Return [x, y] of the center of cell containing provided text 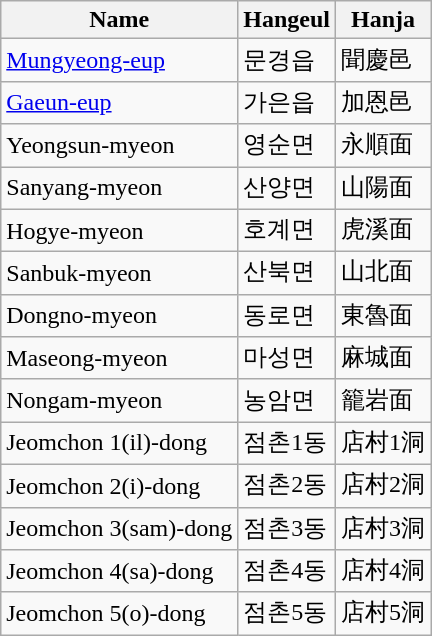
店村1洞 [384, 444]
점촌5동 [287, 614]
Jeomchon 3(sam)-dong [120, 528]
영순면 [287, 146]
문경읍 [287, 60]
虎溪面 [384, 230]
산양면 [287, 188]
Yeongsun-myeon [120, 146]
Hangeul [287, 20]
점촌1동 [287, 444]
마성면 [287, 358]
Jeomchon 5(o)-dong [120, 614]
山陽面 [384, 188]
籠岩面 [384, 400]
聞慶邑 [384, 60]
Jeomchon 2(i)-dong [120, 486]
Dongno-myeon [120, 316]
麻城面 [384, 358]
東魯面 [384, 316]
산북면 [287, 274]
가은읍 [287, 102]
Gaeun-eup [120, 102]
加恩邑 [384, 102]
농암면 [287, 400]
Nongam-myeon [120, 400]
점촌3동 [287, 528]
Hanja [384, 20]
Maseong-myeon [120, 358]
永順面 [384, 146]
店村4洞 [384, 572]
점촌4동 [287, 572]
店村3洞 [384, 528]
山北面 [384, 274]
Sanyang-myeon [120, 188]
Sanbuk-myeon [120, 274]
Jeomchon 1(il)-dong [120, 444]
점촌2동 [287, 486]
Name [120, 20]
店村5洞 [384, 614]
店村2洞 [384, 486]
호계면 [287, 230]
Mungyeong-eup [120, 60]
동로면 [287, 316]
Jeomchon 4(sa)-dong [120, 572]
Hogye-myeon [120, 230]
